Provide the (X, Y) coordinate of the cell's center where the given text is located.  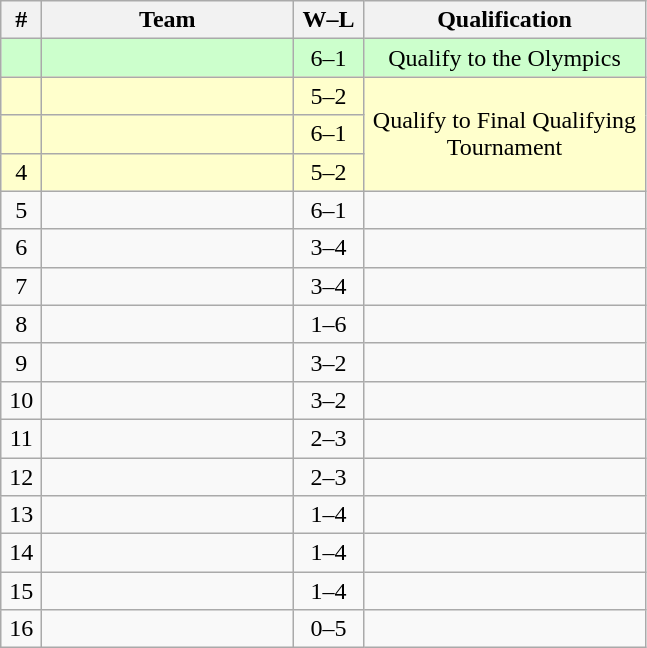
13 (22, 515)
Team (168, 20)
10 (22, 400)
# (22, 20)
11 (22, 438)
W–L (328, 20)
0–5 (328, 629)
14 (22, 553)
Qualify to the Olympics (504, 58)
Qualify to Final Qualifying Tournament (504, 134)
9 (22, 362)
12 (22, 477)
1–6 (328, 324)
5 (22, 210)
16 (22, 629)
8 (22, 324)
Qualification (504, 20)
7 (22, 286)
15 (22, 591)
6 (22, 248)
4 (22, 172)
